For the text-containing cell, return its midpoint in (x, y) coordinate format. 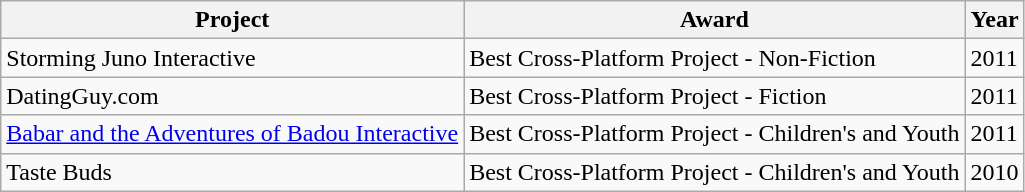
DatingGuy.com (232, 96)
Babar and the Adventures of Badou Interactive (232, 134)
Award (714, 20)
2010 (994, 172)
Year (994, 20)
Taste Buds (232, 172)
Best Cross-Platform Project - Non-Fiction (714, 58)
Storming Juno Interactive (232, 58)
Best Cross-Platform Project - Fiction (714, 96)
Project (232, 20)
